Find where the given text appears and provide that cell's center as [x, y] coordinate. 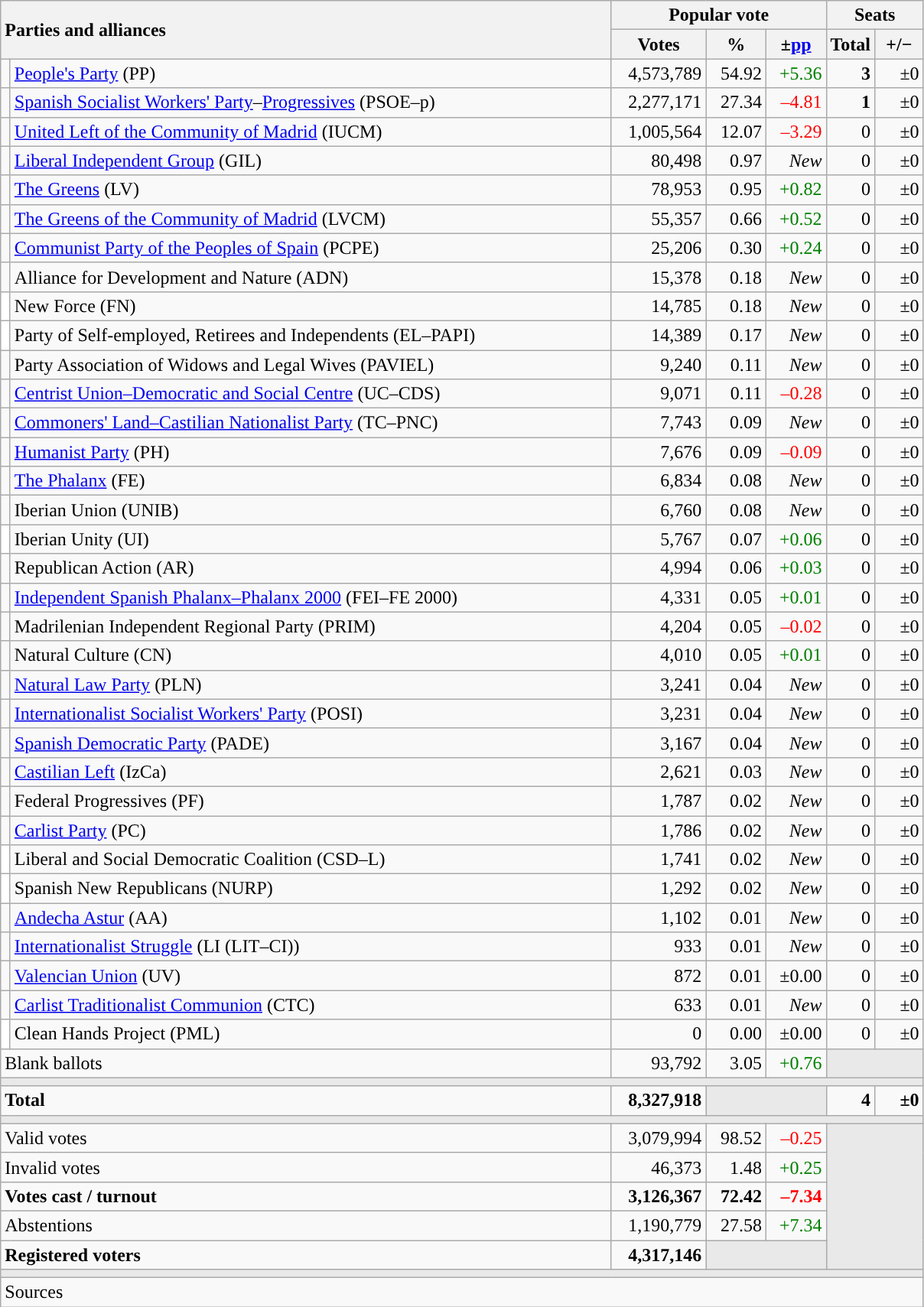
Carlist Traditionalist Communion (CTC) [311, 1005]
14,785 [659, 306]
9,071 [659, 394]
1,102 [659, 918]
9,240 [659, 365]
0.95 [736, 190]
Liberal Independent Group (GIL) [311, 161]
25,206 [659, 248]
Spanish Socialist Workers' Party–Progressives (PSOE–p) [311, 102]
Natural Law Party (PLN) [311, 684]
7,743 [659, 423]
4,994 [659, 568]
The Greens (LV) [311, 190]
98.52 [736, 1138]
3,126,367 [659, 1196]
Madrilenian Independent Regional Party (PRIM) [311, 626]
Republican Action (AR) [311, 568]
The Greens of the Community of Madrid (LVCM) [311, 219]
Abstentions [306, 1225]
27.34 [736, 102]
Natural Culture (CN) [311, 655]
Centrist Union–Democratic and Social Centre (UC–CDS) [311, 394]
0.00 [736, 1034]
–0.02 [795, 626]
0.03 [736, 772]
55,357 [659, 219]
Blank ballots [306, 1063]
0.30 [736, 248]
1,786 [659, 830]
Clean Hands Project (PML) [311, 1034]
–7.34 [795, 1196]
Independent Spanish Phalanx–Phalanx 2000 (FEI–FE 2000) [311, 597]
+7.34 [795, 1225]
Seats [875, 15]
93,792 [659, 1063]
0.07 [736, 539]
–0.09 [795, 452]
Iberian Unity (UI) [311, 539]
1,787 [659, 801]
±pp [795, 44]
46,373 [659, 1167]
1,190,779 [659, 1225]
Carlist Party (PC) [311, 830]
4,331 [659, 597]
4,573,789 [659, 73]
27.58 [736, 1225]
4,010 [659, 655]
+5.36 [795, 73]
6,760 [659, 510]
8,327,918 [659, 1101]
Registered voters [306, 1255]
Party of Self-employed, Retirees and Independents (EL–PAPI) [311, 335]
1,292 [659, 889]
Iberian Union (UNIB) [311, 510]
The Phalanx (FE) [311, 481]
3,167 [659, 743]
Communist Party of the Peoples of Spain (PCPE) [311, 248]
+0.06 [795, 539]
Spanish New Republicans (NURP) [311, 889]
6,834 [659, 481]
2,277,171 [659, 102]
Votes cast / turnout [306, 1196]
0.06 [736, 568]
78,953 [659, 190]
+0.03 [795, 568]
–0.25 [795, 1138]
1,005,564 [659, 132]
3.05 [736, 1063]
1.48 [736, 1167]
12.07 [736, 132]
54.92 [736, 73]
4,317,146 [659, 1255]
People's Party (PP) [311, 73]
14,389 [659, 335]
0.66 [736, 219]
1,741 [659, 860]
Valencian Union (UV) [311, 976]
Internationalist Socialist Workers' Party (POSI) [311, 714]
New Force (FN) [311, 306]
–3.29 [795, 132]
+0.24 [795, 248]
Valid votes [306, 1138]
3 [851, 73]
3,241 [659, 684]
4 [851, 1101]
633 [659, 1005]
Parties and alliances [306, 30]
72.42 [736, 1196]
80,498 [659, 161]
% [736, 44]
0.97 [736, 161]
3,079,994 [659, 1138]
Votes [659, 44]
+/− [900, 44]
Andecha Astur (AA) [311, 918]
+0.52 [795, 219]
Commoners' Land–Castilian Nationalist Party (TC–PNC) [311, 423]
Alliance for Development and Nature (ADN) [311, 277]
Invalid votes [306, 1167]
5,767 [659, 539]
+0.76 [795, 1063]
–0.28 [795, 394]
3,231 [659, 714]
7,676 [659, 452]
Internationalist Struggle (LI (LIT–CI)) [311, 947]
933 [659, 947]
Spanish Democratic Party (PADE) [311, 743]
Federal Progressives (PF) [311, 801]
2,621 [659, 772]
Castilian Left (IzCa) [311, 772]
15,378 [659, 277]
Party Association of Widows and Legal Wives (PAVIEL) [311, 365]
4,204 [659, 626]
0.17 [736, 335]
United Left of the Community of Madrid (IUCM) [311, 132]
+0.82 [795, 190]
Sources [462, 1292]
–4.81 [795, 102]
+0.25 [795, 1167]
1 [851, 102]
Humanist Party (PH) [311, 452]
Popular vote [719, 15]
Liberal and Social Democratic Coalition (CSD–L) [311, 860]
872 [659, 976]
